Pinpoint the cell where the given text exists, returning its [x, y] midpoint coordinate. 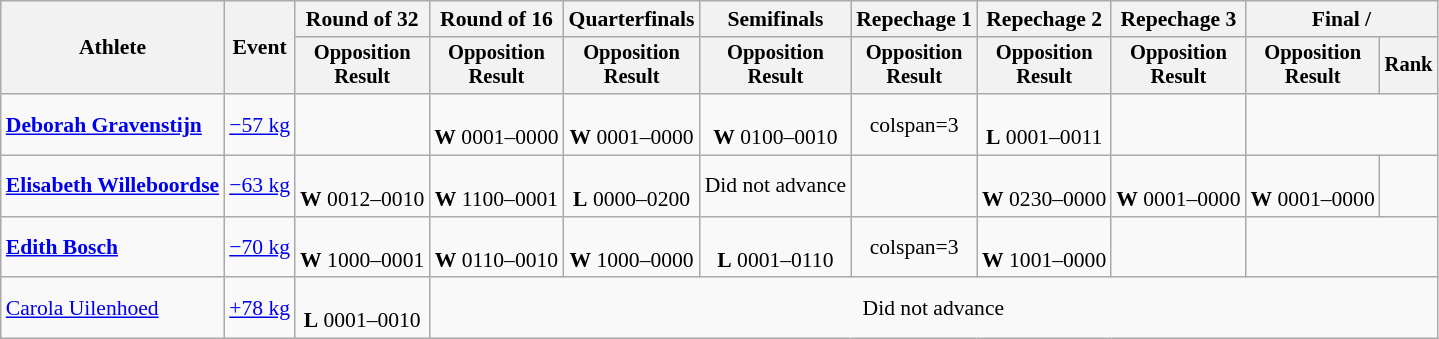
Repechage 1 [914, 19]
−63 kg [260, 186]
W 1100–0001 [496, 186]
L 0000–0200 [632, 186]
W 0012–0010 [362, 186]
Elisabeth Willeboordse [112, 186]
W 0110–0010 [496, 248]
L 0001–0011 [1044, 124]
L 0001–0110 [776, 248]
Round of 16 [496, 19]
−57 kg [260, 124]
W 1000–0001 [362, 248]
Rank [1409, 66]
W 0230–0000 [1044, 186]
Athlete [112, 48]
Semifinals [776, 19]
Round of 32 [362, 19]
+78 kg [260, 308]
Event [260, 48]
Quarterfinals [632, 19]
W 0100–0010 [776, 124]
Repechage 3 [1178, 19]
−70 kg [260, 248]
W 1001–0000 [1044, 248]
Final / [1342, 19]
W 1000–0000 [632, 248]
Carola Uilenhoed [112, 308]
L 0001–0010 [362, 308]
Deborah Gravenstijn [112, 124]
Repechage 2 [1044, 19]
Edith Bosch [112, 248]
